Extract the (x, y) coordinate from the center of the cell holding the provided text.  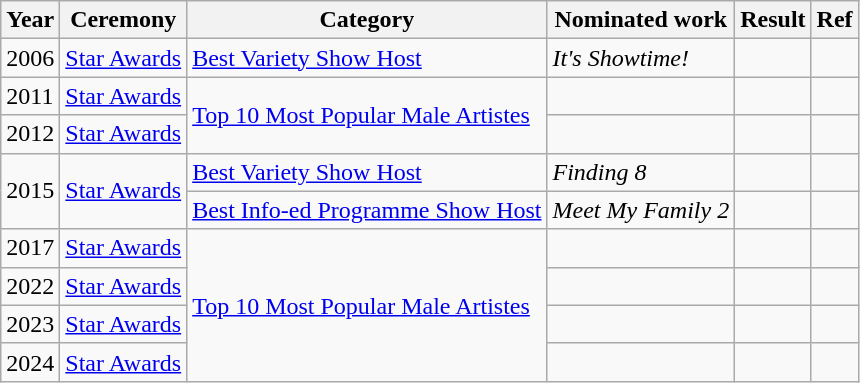
2024 (30, 362)
Best Info-ed Programme Show Host (367, 210)
Nominated work (641, 20)
Finding 8 (641, 172)
2022 (30, 286)
2006 (30, 58)
Meet My Family 2 (641, 210)
2011 (30, 96)
Result (773, 20)
Year (30, 20)
2017 (30, 248)
Ceremony (124, 20)
2023 (30, 324)
2015 (30, 191)
Ref (834, 20)
2012 (30, 134)
It's Showtime! (641, 58)
Category (367, 20)
